Scan for the cell matching the given text and deliver its [x, y] coordinate at center. 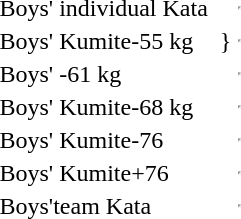
} [226, 41]
